Output the (x, y) coordinate of the center of the cell containing the given text.  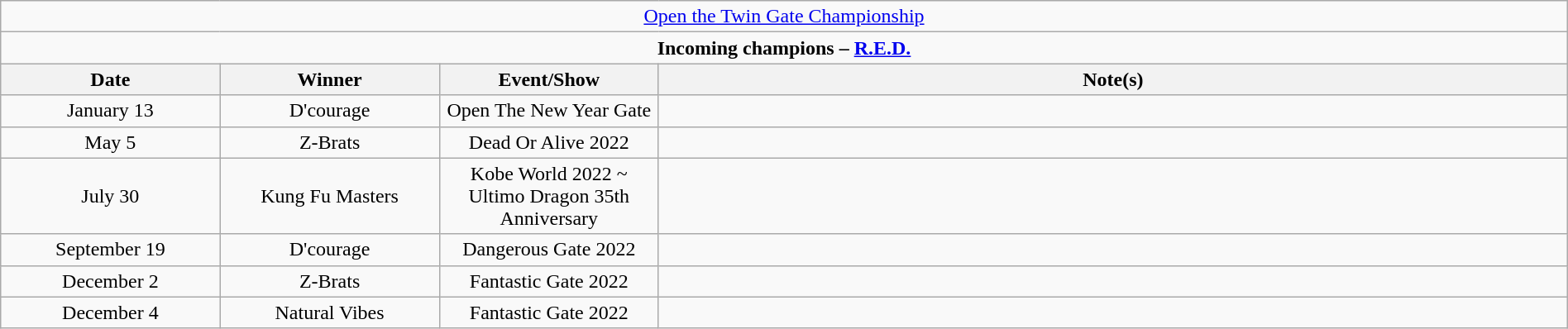
September 19 (111, 250)
Event/Show (549, 79)
Winner (329, 79)
December 2 (111, 281)
Natural Vibes (329, 312)
Kobe World 2022 ~ Ultimo Dragon 35th Anniversary (549, 196)
May 5 (111, 142)
January 13 (111, 111)
Date (111, 79)
Dead Or Alive 2022 (549, 142)
Incoming champions – R.E.D. (784, 48)
Open The New Year Gate (549, 111)
Note(s) (1113, 79)
Dangerous Gate 2022 (549, 250)
Kung Fu Masters (329, 196)
December 4 (111, 312)
July 30 (111, 196)
Open the Twin Gate Championship (784, 17)
